Detect which cell encompasses the target text, then output its (X, Y) center coordinate. 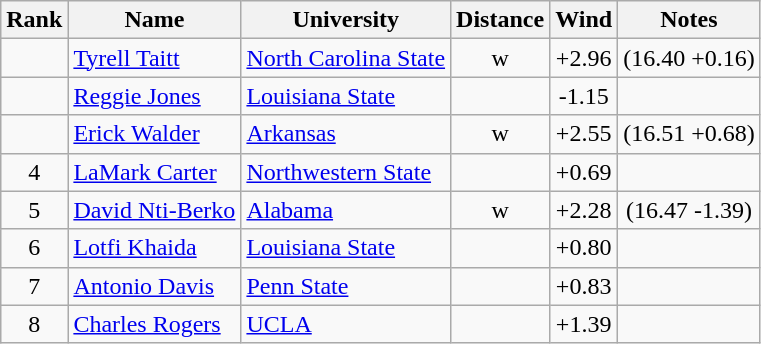
(16.51 +0.68) (690, 134)
+2.55 (584, 134)
Antonio Davis (154, 286)
+2.96 (584, 58)
LaMark Carter (154, 172)
5 (34, 210)
Notes (690, 20)
Wind (584, 20)
Rank (34, 20)
6 (34, 248)
Reggie Jones (154, 96)
+0.80 (584, 248)
Northwestern State (346, 172)
+1.39 (584, 324)
Charles Rogers (154, 324)
Erick Walder (154, 134)
+0.69 (584, 172)
Tyrell Taitt (154, 58)
8 (34, 324)
7 (34, 286)
+0.83 (584, 286)
David Nti-Berko (154, 210)
University (346, 20)
Penn State (346, 286)
-1.15 (584, 96)
+2.28 (584, 210)
UCLA (346, 324)
4 (34, 172)
Lotfi Khaida (154, 248)
Distance (500, 20)
(16.40 +0.16) (690, 58)
Name (154, 20)
Alabama (346, 210)
(16.47 -1.39) (690, 210)
North Carolina State (346, 58)
Arkansas (346, 134)
